Detect which cell encompasses the target text, then output its [x, y] center coordinate. 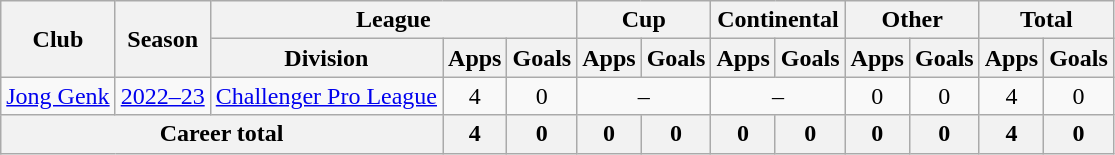
Career total [222, 134]
Jong Genk [58, 96]
Challenger Pro League [326, 96]
Club [58, 39]
2022–23 [162, 96]
Division [326, 58]
League [393, 20]
Cup [644, 20]
Other [912, 20]
Continental [778, 20]
Season [162, 39]
Total [1046, 20]
